Find where the given text appears and provide that cell's center as [x, y] coordinate. 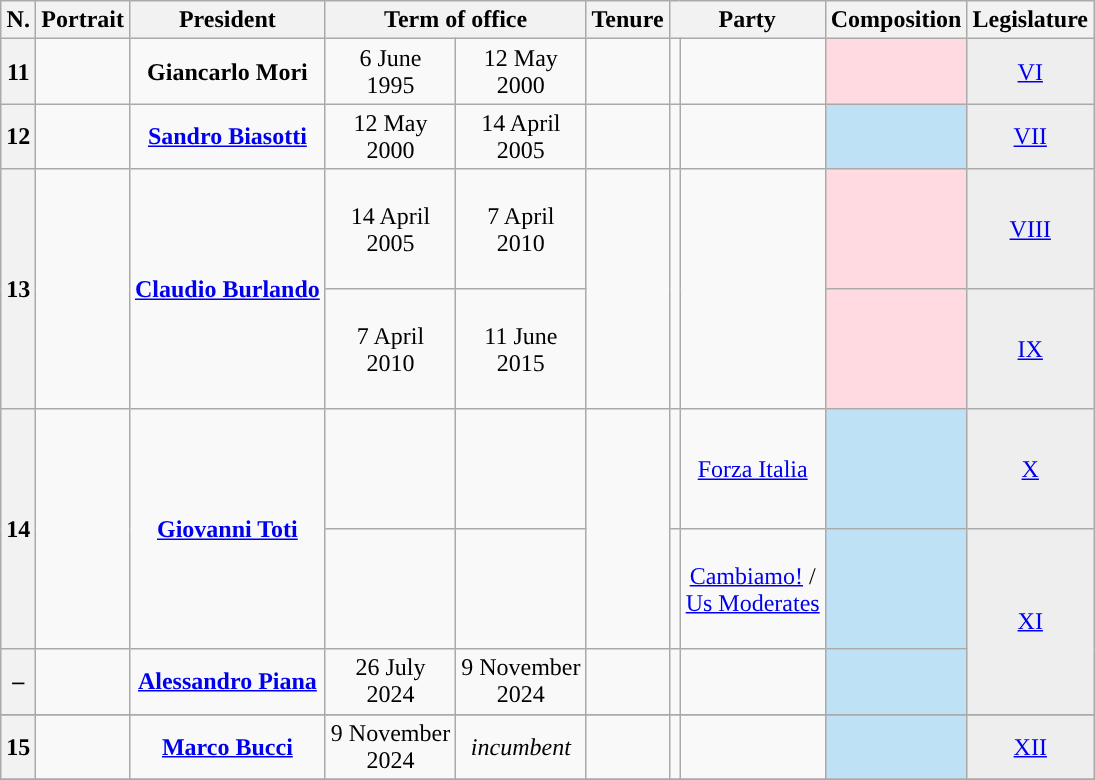
XII [1030, 746]
14 [18, 529]
N. [18, 20]
15 [18, 746]
VIII [1030, 229]
Term of office [456, 20]
VI [1030, 72]
XI [1030, 622]
13 [18, 289]
Legislature [1030, 20]
VII [1030, 136]
President [227, 20]
Cambiamo! /Us Moderates [752, 589]
IX [1030, 349]
Composition [896, 20]
11 [18, 72]
– [18, 682]
11 June2015 [521, 349]
X [1030, 469]
Claudio Burlando [227, 289]
Sandro Biasotti [227, 136]
incumbent [521, 746]
Marco Bucci [227, 746]
Forza Italia [752, 469]
Portrait [83, 20]
Party [747, 20]
Giovanni Toti [227, 529]
26 July2024 [390, 682]
6 June1995 [390, 72]
12 [18, 136]
Alessandro Piana [227, 682]
Tenure [628, 20]
Giancarlo Mori [227, 72]
